Find where the given text appears and provide that cell's center as [x, y] coordinate. 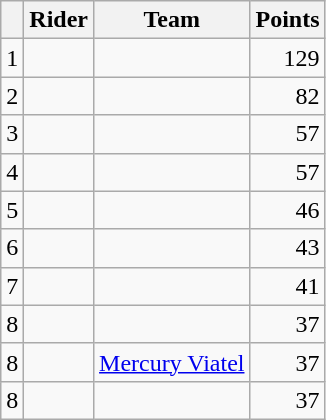
82 [288, 96]
1 [12, 58]
Team [172, 20]
41 [288, 286]
5 [12, 210]
43 [288, 248]
6 [12, 248]
2 [12, 96]
3 [12, 134]
129 [288, 58]
4 [12, 172]
46 [288, 210]
Rider [59, 20]
Points [288, 20]
Mercury Viatel [172, 362]
7 [12, 286]
